Capture the cell that displays the provided text and extract its [x, y] central coordinate. 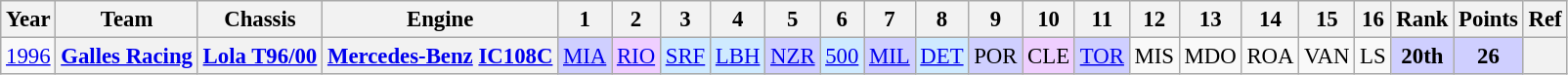
POR [995, 56]
Team [127, 19]
NZR [793, 56]
MDO [1210, 56]
Lola T96/00 [260, 56]
Points [1488, 19]
11 [1102, 19]
MIS [1154, 56]
5 [793, 19]
14 [1271, 19]
2 [636, 19]
6 [843, 19]
Engine [440, 19]
3 [684, 19]
MIL [890, 56]
10 [1049, 19]
8 [942, 19]
VAN [1328, 56]
15 [1328, 19]
Ref [1545, 19]
Chassis [260, 19]
12 [1154, 19]
7 [890, 19]
DET [942, 56]
Rank [1422, 19]
26 [1488, 56]
MIA [585, 56]
500 [843, 56]
LS [1372, 56]
1996 [28, 56]
4 [738, 19]
LBH [738, 56]
1 [585, 19]
13 [1210, 19]
Year [28, 19]
CLE [1049, 56]
SRF [684, 56]
20th [1422, 56]
Galles Racing [127, 56]
9 [995, 19]
Mercedes-Benz IC108C [440, 56]
16 [1372, 19]
RIO [636, 56]
TOR [1102, 56]
ROA [1271, 56]
